Pinpoint the cell where the given text exists, returning its [x, y] midpoint coordinate. 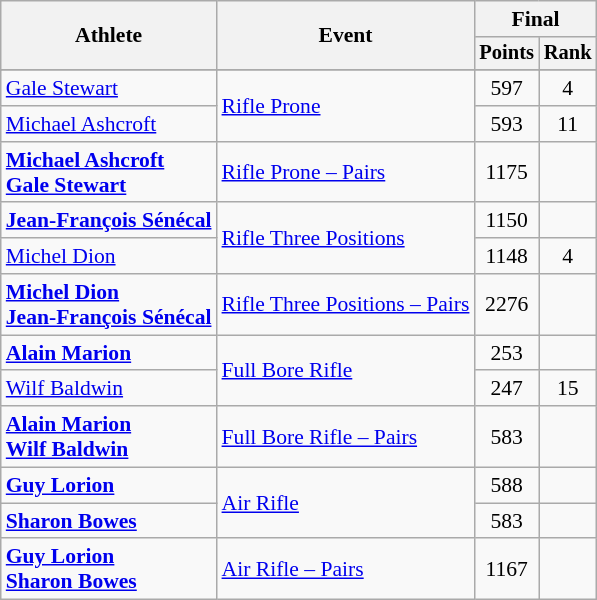
Points [506, 54]
Michel Dion [109, 256]
Air Rifle [346, 504]
Wilf Baldwin [109, 389]
Gale Stewart [109, 88]
1175 [506, 172]
Rifle Three Positions – Pairs [346, 304]
11 [568, 124]
Full Bore Rifle [346, 370]
Rank [568, 54]
597 [506, 88]
Rifle Prone [346, 106]
1167 [506, 570]
1148 [506, 256]
Michael Ashcroft [109, 124]
Athlete [109, 36]
588 [506, 486]
Guy Lorion [109, 486]
Rifle Three Positions [346, 238]
Rifle Prone – Pairs [346, 172]
253 [506, 353]
1150 [506, 221]
Alain Marion [109, 353]
Jean-François Sénécal [109, 221]
593 [506, 124]
Event [346, 36]
Air Rifle – Pairs [346, 570]
15 [568, 389]
Michael AshcroftGale Stewart [109, 172]
Full Bore Rifle – Pairs [346, 436]
Michel DionJean-François Sénécal [109, 304]
Final [535, 19]
Sharon Bowes [109, 521]
Alain MarionWilf Baldwin [109, 436]
247 [506, 389]
Guy LorionSharon Bowes [109, 570]
2276 [506, 304]
